Extract the [x, y] coordinate from the center of the cell holding the provided text.  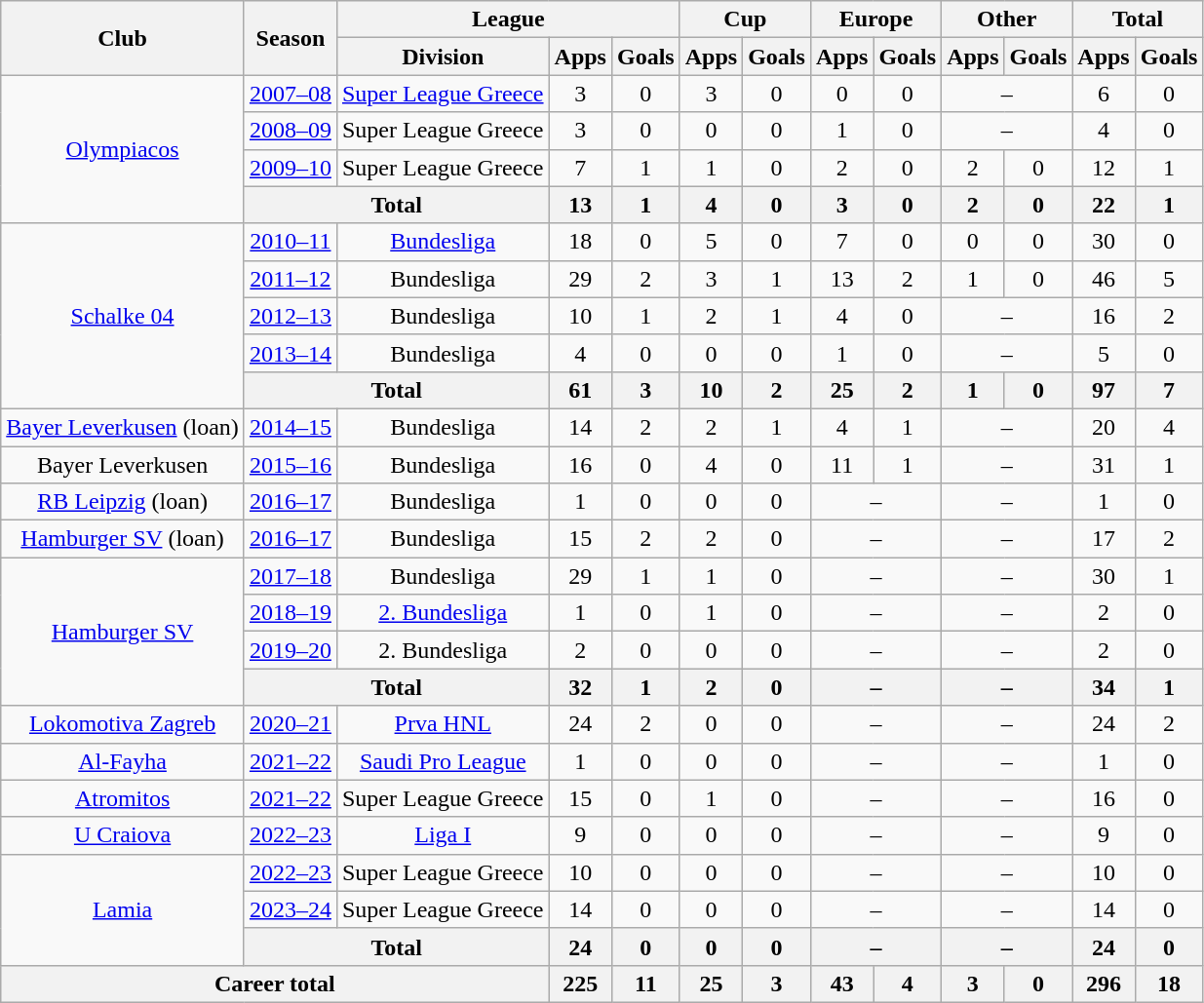
296 [1104, 984]
2019–20 [291, 650]
2017–18 [291, 576]
Hamburger SV (loan) [123, 539]
2009–10 [291, 168]
Bayer Leverkusen (loan) [123, 427]
2013–14 [291, 353]
34 [1104, 687]
22 [1104, 205]
2018–19 [291, 613]
46 [1104, 279]
Liga I [443, 835]
2020–21 [291, 724]
97 [1104, 390]
Prva HNL [443, 724]
Division [443, 57]
2014–15 [291, 427]
Atromitos [123, 798]
2008–09 [291, 131]
2011–12 [291, 279]
Lamia [123, 909]
Schalke 04 [123, 316]
Season [291, 38]
17 [1104, 539]
225 [580, 984]
6 [1104, 94]
Al-Fayha [123, 761]
2012–13 [291, 316]
U Craiova [123, 835]
Saudi Pro League [443, 761]
Lokomotiva Zagreb [123, 724]
31 [1104, 465]
43 [841, 984]
61 [580, 390]
2007–08 [291, 94]
20 [1104, 427]
12 [1104, 168]
League [508, 19]
32 [580, 687]
Bayer Leverkusen [123, 465]
2023–24 [291, 909]
2010–11 [291, 242]
Career total [275, 984]
Hamburger SV [123, 632]
Other [1007, 19]
2015–16 [291, 465]
Club [123, 38]
Olympiacos [123, 149]
Europe [875, 19]
Cup [745, 19]
RB Leipzig (loan) [123, 502]
